Capture the cell that displays the provided text and extract its [X, Y] central coordinate. 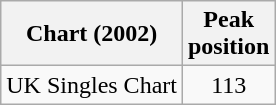
113 [228, 85]
UK Singles Chart [92, 85]
Peakposition [228, 34]
Chart (2002) [92, 34]
